Search for the cell housing the specified text and yield its (x, y) center coordinate. 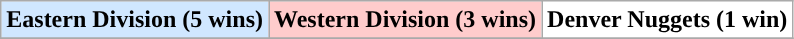
Western Division (3 wins) (404, 20)
Eastern Division (5 wins) (135, 20)
Denver Nuggets (1 win) (668, 20)
